Pinpoint the cell where the given text exists, returning its [X, Y] midpoint coordinate. 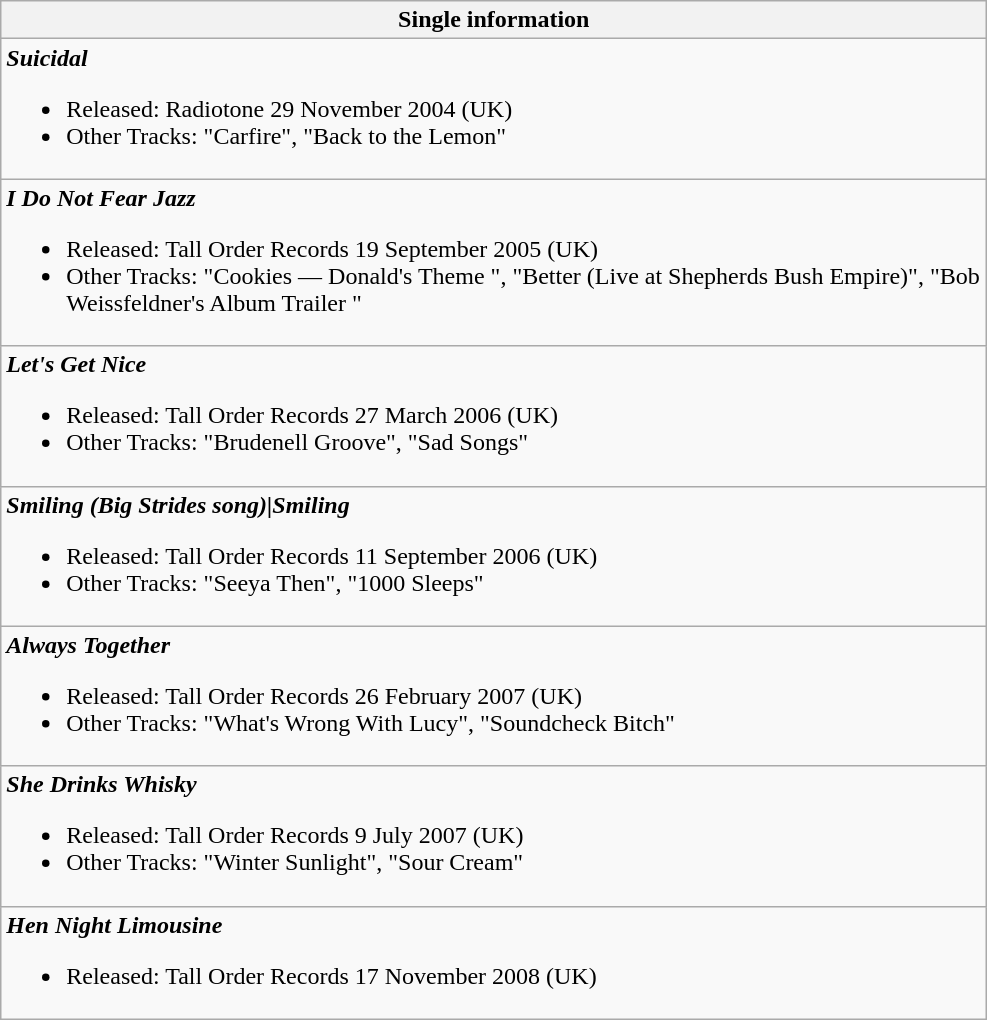
Let's Get NiceReleased: Tall Order Records 27 March 2006 (UK)Other Tracks: "Brudenell Groove", "Sad Songs" [494, 416]
Smiling (Big Strides song)|SmilingReleased: Tall Order Records 11 September 2006 (UK)Other Tracks: "Seeya Then", "1000 Sleeps" [494, 556]
She Drinks WhiskyReleased: Tall Order Records 9 July 2007 (UK)Other Tracks: "Winter Sunlight", "Sour Cream" [494, 836]
Single information [494, 20]
SuicidalReleased: Radiotone 29 November 2004 (UK)Other Tracks: "Carfire", "Back to the Lemon" [494, 109]
Hen Night LimousineReleased: Tall Order Records 17 November 2008 (UK) [494, 962]
Always TogetherReleased: Tall Order Records 26 February 2007 (UK)Other Tracks: "What's Wrong With Lucy", "Soundcheck Bitch" [494, 696]
